Return [x, y] of the center of cell containing provided text 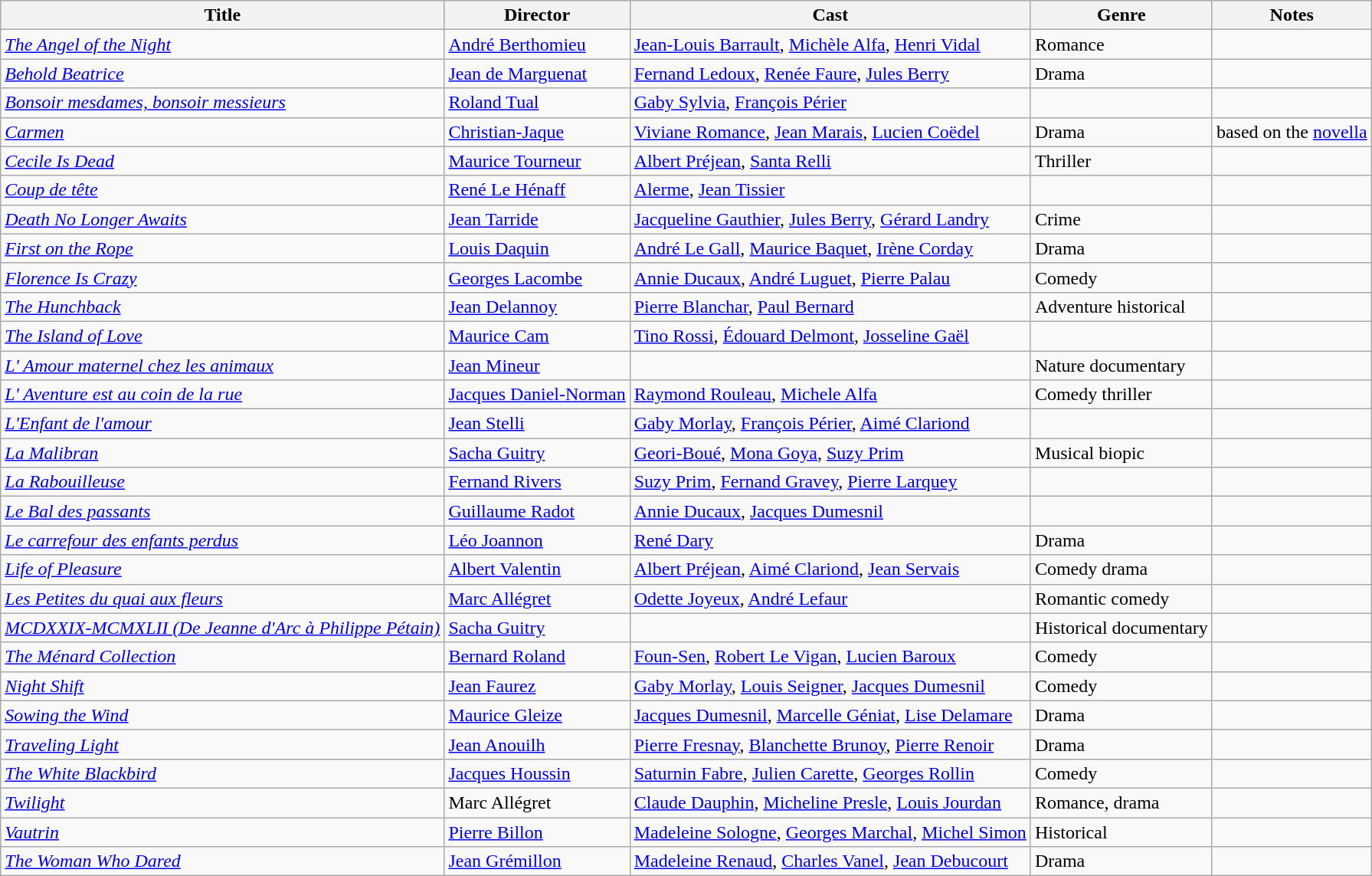
Jacqueline Gauthier, Jules Berry, Gérard Landry [830, 219]
Albert Préjean, Santa Relli [830, 161]
Jean-Louis Barrault, Michèle Alfa, Henri Vidal [830, 44]
Georges Lacombe [537, 277]
Coup de tête [222, 190]
Christian-Jaque [537, 132]
René Le Hénaff [537, 190]
Léo Joannon [537, 540]
Bonsoir mesdames, bonsoir messieurs [222, 103]
Director [537, 15]
The White Blackbird [222, 773]
Adventure historical [1122, 307]
Comedy thriller [1122, 395]
Gaby Sylvia, François Périer [830, 103]
Claude Dauphin, Micheline Presle, Louis Jourdan [830, 802]
MCDXXIX-MCMXLII (De Jeanne d'Arc à Philippe Pétain) [222, 628]
Jacques Dumesnil, Marcelle Géniat, Lise Delamare [830, 715]
First on the Rope [222, 248]
Romance [1122, 44]
André Berthomieu [537, 44]
René Dary [830, 540]
Romantic comedy [1122, 599]
Comedy drama [1122, 569]
Cast [830, 15]
Carmen [222, 132]
Title [222, 15]
Geori-Boué, Mona Goya, Suzy Prim [830, 453]
Suzy Prim, Fernand Gravey, Pierre Larquey [830, 482]
Raymond Rouleau, Michele Alfa [830, 395]
Annie Ducaux, Jacques Dumesnil [830, 511]
Pierre Blanchar, Paul Bernard [830, 307]
Sowing the Wind [222, 715]
Vautrin [222, 832]
La Malibran [222, 453]
Madeleine Renaud, Charles Vanel, Jean Debucourt [830, 861]
Le Bal des passants [222, 511]
Madeleine Sologne, Georges Marchal, Michel Simon [830, 832]
Pierre Billon [537, 832]
The Island of Love [222, 336]
Notes [1292, 15]
The Hunchback [222, 307]
André Le Gall, Maurice Baquet, Irène Corday [830, 248]
Jean Tarride [537, 219]
Florence Is Crazy [222, 277]
Jean Delannoy [537, 307]
Historical [1122, 832]
L' Amour maternel chez les animaux [222, 366]
Thriller [1122, 161]
Albert Valentin [537, 569]
based on the novella [1292, 132]
Jacques Houssin [537, 773]
Pierre Fresnay, Blanchette Brunoy, Pierre Renoir [830, 744]
Jean Grémillon [537, 861]
Death No Longer Awaits [222, 219]
Bernard Roland [537, 657]
Jean Anouilh [537, 744]
Odette Joyeux, André Lefaur [830, 599]
Maurice Cam [537, 336]
The Angel of the Night [222, 44]
La Rabouilleuse [222, 482]
Tino Rossi, Édouard Delmont, Josseline Gaël [830, 336]
L' Aventure est au coin de la rue [222, 395]
Viviane Romance, Jean Marais, Lucien Coëdel [830, 132]
Crime [1122, 219]
Musical biopic [1122, 453]
Life of Pleasure [222, 569]
Genre [1122, 15]
Saturnin Fabre, Julien Carette, Georges Rollin [830, 773]
Traveling Light [222, 744]
Jean Faurez [537, 686]
Historical documentary [1122, 628]
Fernand Ledoux, Renée Faure, Jules Berry [830, 74]
Roland Tual [537, 103]
Annie Ducaux, André Luguet, Pierre Palau [830, 277]
Louis Daquin [537, 248]
Guillaume Radot [537, 511]
Le carrefour des enfants perdus [222, 540]
Cecile Is Dead [222, 161]
The Woman Who Dared [222, 861]
Gaby Morlay, François Périer, Aimé Clariond [830, 424]
Foun-Sen, Robert Le Vigan, Lucien Baroux [830, 657]
Jean de Marguenat [537, 74]
Gaby Morlay, Louis Seigner, Jacques Dumesnil [830, 686]
L'Enfant de l'amour [222, 424]
Les Petites du quai aux fleurs [222, 599]
Behold Beatrice [222, 74]
Nature documentary [1122, 366]
Twilight [222, 802]
The Ménard Collection [222, 657]
Maurice Gleize [537, 715]
Maurice Tourneur [537, 161]
Jean Mineur [537, 366]
Fernand Rivers [537, 482]
Jacques Daniel-Norman [537, 395]
Romance, drama [1122, 802]
Alerme, Jean Tissier [830, 190]
Night Shift [222, 686]
Albert Préjean, Aimé Clariond, Jean Servais [830, 569]
Jean Stelli [537, 424]
